Pinpoint the cell where the given text exists, returning its [X, Y] midpoint coordinate. 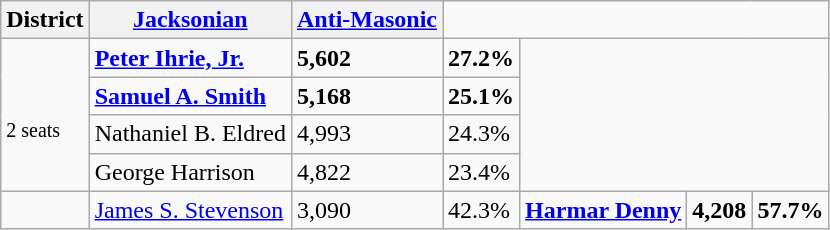
5,168 [366, 96]
District [45, 20]
42.3% [480, 210]
George Harrison [190, 172]
23.4% [480, 172]
Jacksonian [190, 20]
James S. Stevenson [190, 210]
Peter Ihrie, Jr. [190, 58]
57.7% [790, 210]
3,090 [366, 210]
4,208 [720, 210]
25.1% [480, 96]
Harmar Denny [604, 210]
Samuel A. Smith [190, 96]
4,993 [366, 134]
5,602 [366, 58]
Nathaniel B. Eldred [190, 134]
2 seats [45, 115]
24.3% [480, 134]
4,822 [366, 172]
27.2% [480, 58]
Anti-Masonic [366, 20]
